Search for the cell housing the specified text and yield its [X, Y] center coordinate. 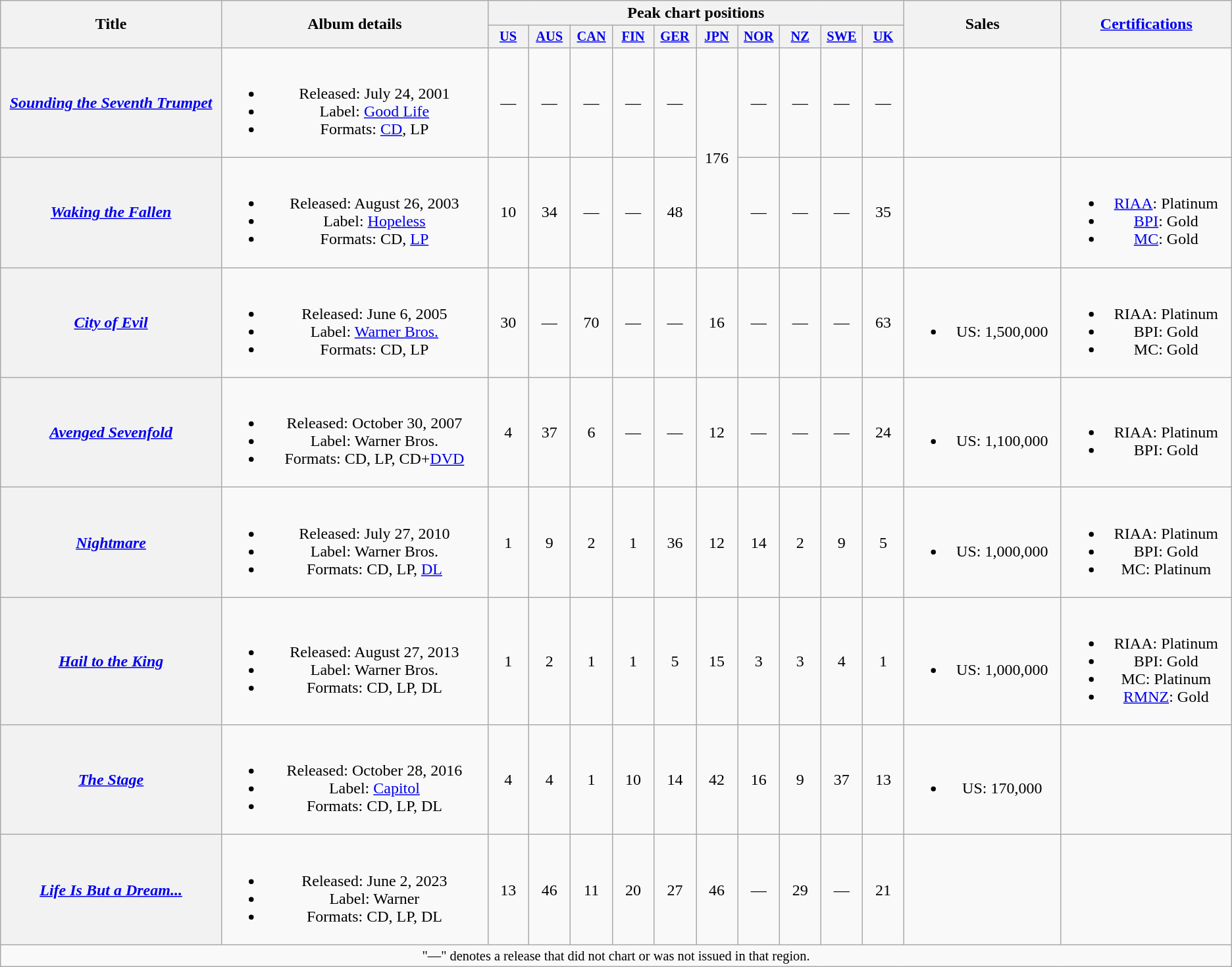
FIN [633, 37]
US: 1,100,000 [982, 433]
JPN [717, 37]
GER [675, 37]
6 [592, 433]
21 [883, 889]
NOR [759, 37]
NZ [800, 37]
29 [800, 889]
24 [883, 433]
63 [883, 322]
Nightmare [111, 542]
Released: June 2, 2023Label: WarnerFormats: CD, LP, DL [354, 889]
The Stage [111, 780]
30 [508, 322]
Sounding the Seventh Trumpet [111, 103]
27 [675, 889]
35 [883, 213]
SWE [842, 37]
15 [717, 661]
176 [717, 157]
RIAA: PlatinumBPI: GoldMC: Platinum [1146, 542]
US: 1,500,000 [982, 322]
RIAA: PlatinumBPI: Gold [1146, 433]
Album details [354, 24]
Life Is But a Dream... [111, 889]
Title [111, 24]
CAN [592, 37]
Certifications [1146, 24]
11 [592, 889]
Released: August 27, 2013Label: Warner Bros.Formats: CD, LP, DL [354, 661]
AUS [550, 37]
Released: October 30, 2007Label: Warner Bros.Formats: CD, LP, CD+DVD [354, 433]
UK [883, 37]
48 [675, 213]
Released: July 27, 2010Label: Warner Bros.Formats: CD, LP, DL [354, 542]
20 [633, 889]
US: 170,000 [982, 780]
Released: August 26, 2003Label: HopelessFormats: CD, LP [354, 213]
Peak chart positions [696, 13]
70 [592, 322]
Avenged Sevenfold [111, 433]
Hail to the King [111, 661]
US [508, 37]
Sales [982, 24]
34 [550, 213]
36 [675, 542]
Released: October 28, 2016Label: CapitolFormats: CD, LP, DL [354, 780]
Released: June 6, 2005Label: Warner Bros.Formats: CD, LP [354, 322]
"—" denotes a release that did not chart or was not issued in that region. [616, 956]
Released: July 24, 2001Label: Good LifeFormats: CD, LP [354, 103]
City of Evil [111, 322]
RIAA: PlatinumBPI: GoldMC: PlatinumRMNZ: Gold [1146, 661]
Waking the Fallen [111, 213]
42 [717, 780]
